Extract the [X, Y] coordinate from the center of the cell holding the provided text.  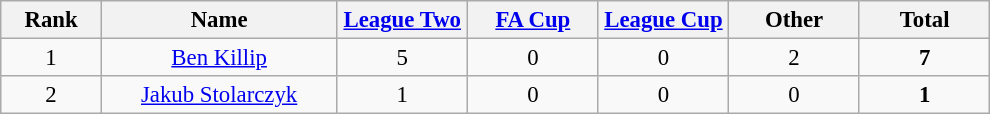
Rank [52, 20]
FA Cup [534, 20]
Other [794, 20]
League Cup [664, 20]
Ben Killip [219, 58]
League Two [402, 20]
Name [219, 20]
Total [924, 20]
7 [924, 58]
5 [402, 58]
Jakub Stolarczyk [219, 95]
